Identify which cell holds the provided text, then report its (x, y) central coordinate. 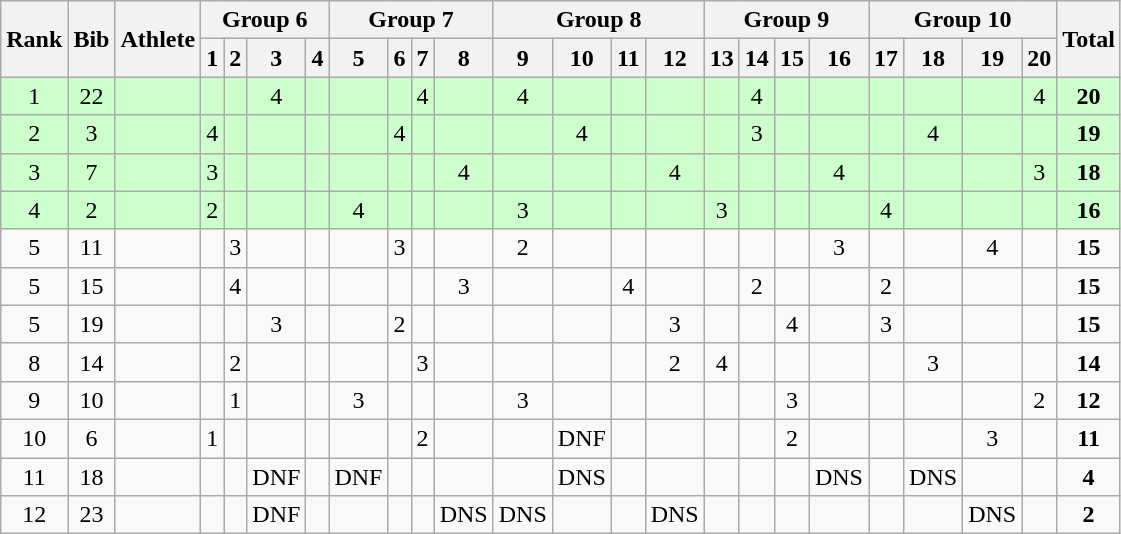
Group 7 (411, 20)
Rank (34, 39)
13 (722, 58)
Bib (92, 39)
Group 10 (962, 20)
17 (886, 58)
Group 9 (786, 20)
23 (92, 515)
Group 6 (265, 20)
Group 8 (598, 20)
Athlete (158, 39)
Total (1089, 39)
22 (92, 96)
